Detect which cell encompasses the target text, then output its (X, Y) center coordinate. 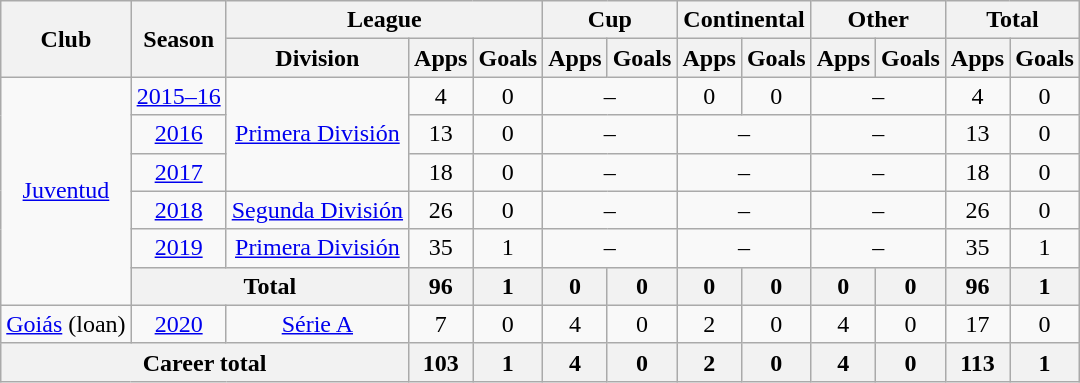
2018 (178, 210)
2020 (178, 324)
Division (317, 58)
103 (441, 362)
Cup (610, 20)
League (384, 20)
17 (977, 324)
Other (878, 20)
Career total (205, 362)
Club (66, 39)
Série A (317, 324)
7 (441, 324)
Goiás (loan) (66, 324)
2015–16 (178, 96)
Juventud (66, 191)
2019 (178, 248)
2017 (178, 172)
Season (178, 39)
2016 (178, 134)
Segunda División (317, 210)
113 (977, 362)
Continental (744, 20)
